Determine the [x, y] coordinate at the center of the cell enclosing the given text.  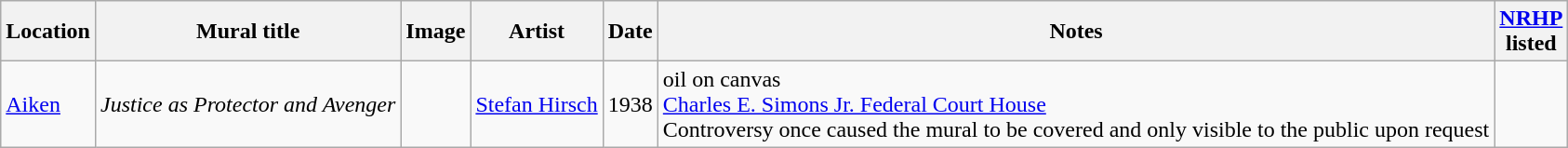
Mural title [247, 32]
Location [48, 32]
Image [435, 32]
Aiken [48, 104]
NRHPlisted [1531, 32]
Artist [537, 32]
Date [631, 32]
1938 [631, 104]
Notes [1075, 32]
oil on canvasCharles E. Simons Jr. Federal Court HouseControversy once caused the mural to be covered and only visible to the public upon request [1075, 104]
Justice as Protector and Avenger [247, 104]
Stefan Hirsch [537, 104]
